Extract the [X, Y] coordinate from the center of the cell holding the provided text.  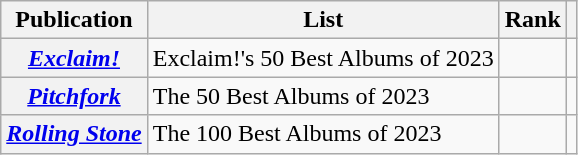
The 50 Best Albums of 2023 [323, 96]
Rolling Stone [74, 134]
Exclaim!'s 50 Best Albums of 2023 [323, 58]
Exclaim! [74, 58]
Publication [74, 20]
Rank [532, 20]
The 100 Best Albums of 2023 [323, 134]
List [323, 20]
Pitchfork [74, 96]
